Detect which cell encompasses the target text, then output its (x, y) center coordinate. 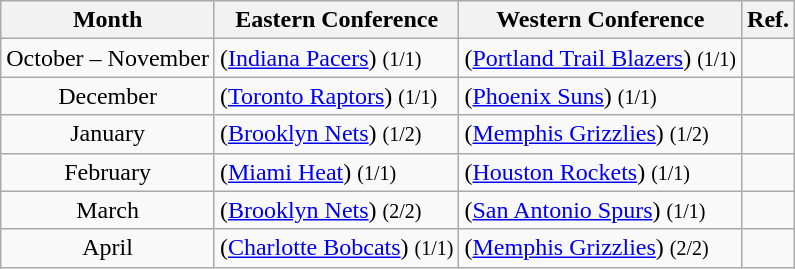
October – November (108, 58)
Western Conference (600, 20)
February (108, 172)
(San Antonio Spurs) (1/1) (600, 210)
(Portland Trail Blazers) (1/1) (600, 58)
(Brooklyn Nets) (2/2) (336, 210)
(Houston Rockets) (1/1) (600, 172)
Ref. (768, 20)
(Memphis Grizzlies) (2/2) (600, 248)
January (108, 134)
March (108, 210)
Month (108, 20)
(Charlotte Bobcats) (1/1) (336, 248)
(Indiana Pacers) (1/1) (336, 58)
(Miami Heat) (1/1) (336, 172)
Eastern Conference (336, 20)
December (108, 96)
(Brooklyn Nets) (1/2) (336, 134)
(Toronto Raptors) (1/1) (336, 96)
(Memphis Grizzlies) (1/2) (600, 134)
April (108, 248)
(Phoenix Suns) (1/1) (600, 96)
